From the cell containing the given text, extract its center point as (x, y) coordinate. 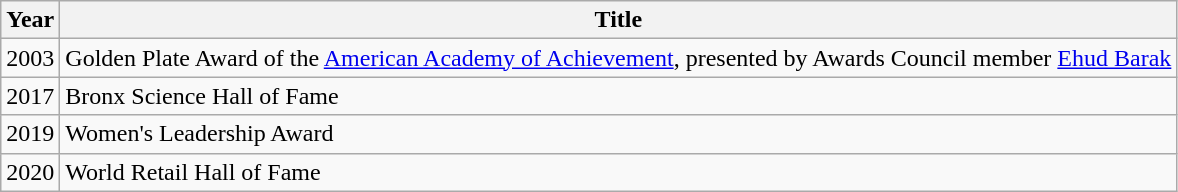
Golden Plate Award of the American Academy of Achievement, presented by Awards Council member Ehud Barak (618, 58)
2003 (30, 58)
World Retail Hall of Fame (618, 172)
Bronx Science Hall of Fame (618, 96)
Year (30, 20)
2019 (30, 134)
Title (618, 20)
2017 (30, 96)
Women's Leadership Award (618, 134)
2020 (30, 172)
